Return (x, y) of the center of cell containing provided text 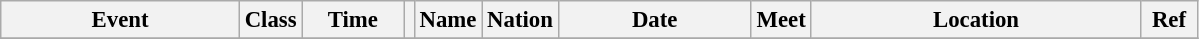
Ref (1169, 20)
Name (448, 20)
Time (353, 20)
Class (270, 20)
Nation (520, 20)
Location (976, 20)
Date (654, 20)
Meet (781, 20)
Event (120, 20)
